Locate the cell with the specified text and output its (X, Y) center coordinate. 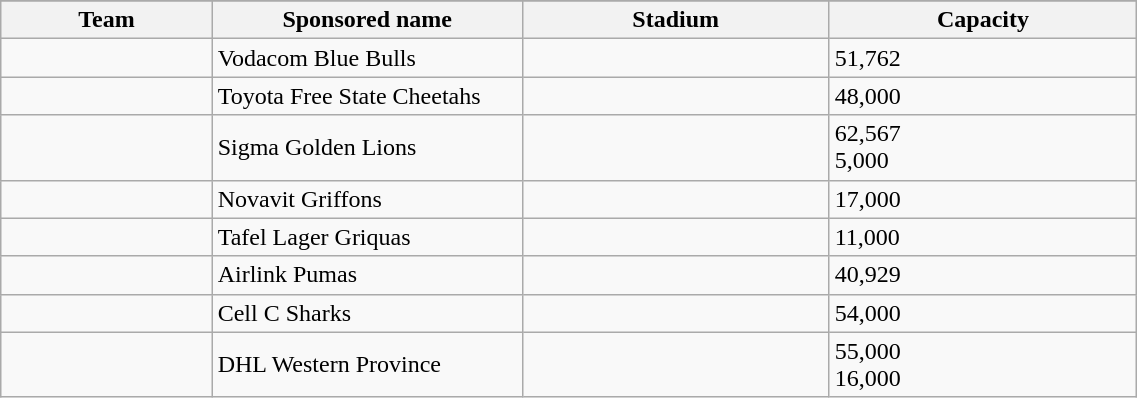
55,000 16,000 (983, 364)
11,000 (983, 237)
62,567 5,000 (983, 148)
Capacity (983, 20)
Vodacom Blue Bulls (367, 58)
54,000 (983, 313)
Novavit Griffons (367, 199)
48,000 (983, 96)
51,762 (983, 58)
Sigma Golden Lions (367, 148)
17,000 (983, 199)
DHL Western Province (367, 364)
Sponsored name (367, 20)
Team (106, 20)
Cell C Sharks (367, 313)
Airlink Pumas (367, 275)
Tafel Lager Griquas (367, 237)
Stadium (676, 20)
40,929 (983, 275)
Toyota Free State Cheetahs (367, 96)
